Detect which cell encompasses the target text, then output its [x, y] center coordinate. 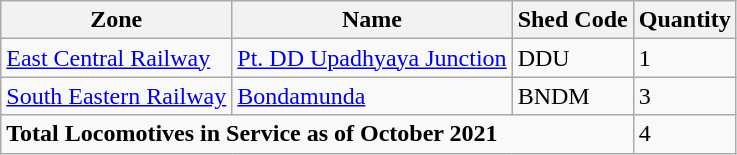
1 [684, 58]
Total Locomotives in Service as of October 2021 [317, 134]
Name [372, 20]
DDU [572, 58]
Zone [116, 20]
Shed Code [572, 20]
BNDM [572, 96]
Bondamunda [372, 96]
Pt. DD Upadhyaya Junction [372, 58]
Quantity [684, 20]
3 [684, 96]
East Central Railway [116, 58]
South Eastern Railway [116, 96]
4 [684, 134]
